Pinpoint the cell where the given text exists, returning its [x, y] midpoint coordinate. 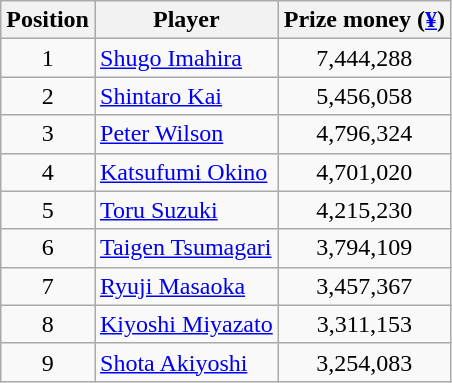
5,456,058 [364, 96]
Shugo Imahira [186, 58]
Ryuji Masaoka [186, 286]
4,701,020 [364, 172]
3,311,153 [364, 324]
Position [48, 20]
7 [48, 286]
3,457,367 [364, 286]
4,796,324 [364, 134]
Shota Akiyoshi [186, 362]
3,254,083 [364, 362]
3 [48, 134]
Toru Suzuki [186, 210]
7,444,288 [364, 58]
2 [48, 96]
Peter Wilson [186, 134]
1 [48, 58]
8 [48, 324]
3,794,109 [364, 248]
Prize money (¥) [364, 20]
4 [48, 172]
Shintaro Kai [186, 96]
Taigen Tsumagari [186, 248]
4,215,230 [364, 210]
Kiyoshi Miyazato [186, 324]
Katsufumi Okino [186, 172]
5 [48, 210]
6 [48, 248]
9 [48, 362]
Player [186, 20]
